Pinpoint the cell where the given text exists, returning its [x, y] midpoint coordinate. 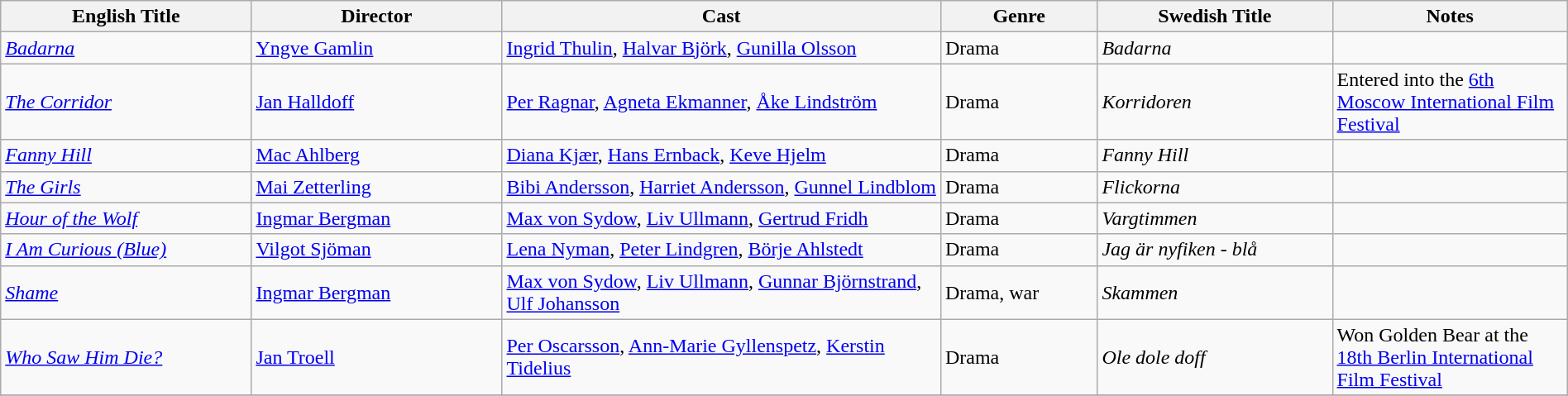
Cast [721, 17]
Notes [1450, 17]
Ole dole doff [1215, 357]
Vargtimmen [1215, 218]
Who Saw Him Die? [126, 357]
Diana Kjær, Hans Ernback, Keve Hjelm [721, 155]
Max von Sydow, Liv Ullmann, Gertrud Fridh [721, 218]
Drama, war [1019, 293]
Hour of the Wolf [126, 218]
Director [377, 17]
English Title [126, 17]
Mac Ahlberg [377, 155]
Jag är nyfiken - blå [1215, 250]
Max von Sydow, Liv Ullmann, Gunnar Björnstrand, Ulf Johansson [721, 293]
Vilgot Sjöman [377, 250]
The Corridor [126, 102]
The Girls [126, 187]
Lena Nyman, Peter Lindgren, Börje Ahlstedt [721, 250]
Won Golden Bear at the 18th Berlin International Film Festival [1450, 357]
I Am Curious (Blue) [126, 250]
Ingrid Thulin, Halvar Björk, Gunilla Olsson [721, 48]
Flickorna [1215, 187]
Korridoren [1215, 102]
Swedish Title [1215, 17]
Per Ragnar, Agneta Ekmanner, Åke Lindström [721, 102]
Bibi Andersson, Harriet Andersson, Gunnel Lindblom [721, 187]
Shame [126, 293]
Per Oscarsson, Ann-Marie Gyllenspetz, Kerstin Tidelius [721, 357]
Jan Troell [377, 357]
Yngve Gamlin [377, 48]
Mai Zetterling [377, 187]
Skammen [1215, 293]
Jan Halldoff [377, 102]
Genre [1019, 17]
Entered into the 6th Moscow International Film Festival [1450, 102]
